Identify which cell holds the provided text, then report its (X, Y) central coordinate. 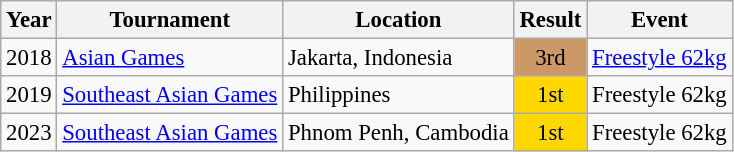
Asian Games (170, 58)
2018 (29, 58)
Philippines (398, 95)
3rd (550, 58)
Year (29, 20)
Result (550, 20)
Jakarta, Indonesia (398, 58)
Location (398, 20)
Event (660, 20)
2019 (29, 95)
2023 (29, 133)
Phnom Penh, Cambodia (398, 133)
Tournament (170, 20)
